Scan for the cell matching the given text and deliver its [X, Y] coordinate at center. 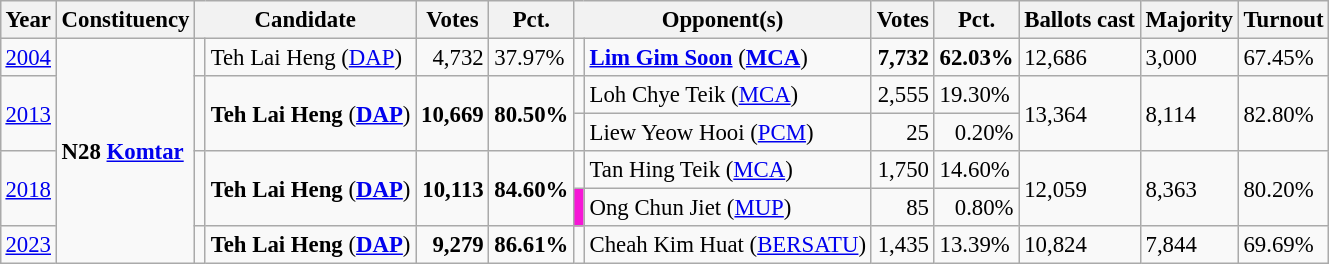
12,059 [1080, 188]
2,555 [902, 95]
10,113 [452, 188]
Lim Gim Soon (MCA) [728, 57]
2018 [28, 188]
3,000 [1189, 57]
N28 Komtar [125, 151]
8,363 [1189, 188]
2004 [28, 57]
25 [902, 133]
9,279 [452, 245]
Cheah Kim Huat (BERSATU) [728, 245]
13,364 [1080, 114]
85 [902, 208]
2013 [28, 114]
10,669 [452, 114]
Year [28, 20]
1,750 [902, 170]
7,844 [1189, 245]
4,732 [452, 57]
19.30% [976, 95]
82.80% [1284, 114]
7,732 [902, 57]
14.60% [976, 170]
Candidate [306, 20]
Majority [1189, 20]
Tan Hing Teik (MCA) [728, 170]
0.80% [976, 208]
8,114 [1189, 114]
80.20% [1284, 188]
10,824 [1080, 245]
86.61% [532, 245]
Ballots cast [1080, 20]
0.20% [976, 133]
1,435 [902, 245]
Opponent(s) [723, 20]
37.97% [532, 57]
84.60% [532, 188]
62.03% [976, 57]
Ong Chun Jiet (MUP) [728, 208]
Loh Chye Teik (MCA) [728, 95]
80.50% [532, 114]
Constituency [125, 20]
67.45% [1284, 57]
Liew Yeow Hooi (PCM) [728, 133]
13.39% [976, 245]
2023 [28, 245]
69.69% [1284, 245]
Turnout [1284, 20]
12,686 [1080, 57]
